Identify which cell holds the provided text, then report its (x, y) central coordinate. 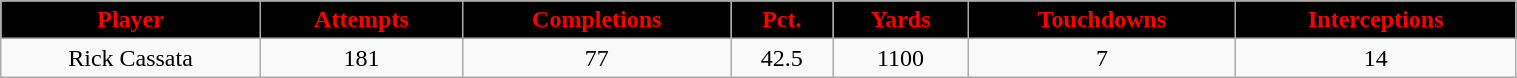
Pct. (782, 20)
Touchdowns (1102, 20)
Rick Cassata (131, 58)
14 (1376, 58)
Attempts (361, 20)
7 (1102, 58)
Yards (901, 20)
Completions (596, 20)
77 (596, 58)
181 (361, 58)
Interceptions (1376, 20)
1100 (901, 58)
42.5 (782, 58)
Player (131, 20)
